Detect which cell encompasses the target text, then output its [x, y] center coordinate. 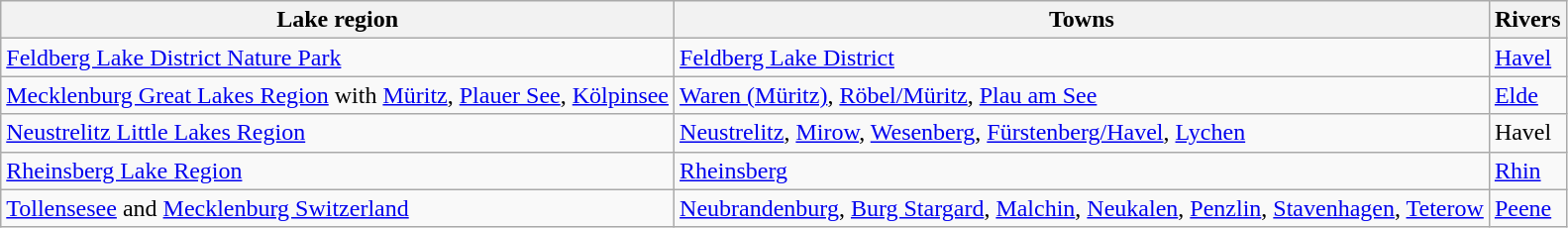
Tollensesee and Mecklenburg Switzerland [338, 208]
Rheinsberg Lake Region [338, 171]
Neustrelitz, Mirow, Wesenberg, Fürstenberg/Havel, Lychen [1082, 133]
Elde [1527, 95]
Mecklenburg Great Lakes Region with Müritz, Plauer See, Kölpinsee [338, 95]
Towns [1082, 20]
Rhin [1527, 171]
Rivers [1527, 20]
Peene [1527, 208]
Feldberg Lake District Nature Park [338, 57]
Feldberg Lake District [1082, 57]
Rheinsberg [1082, 171]
Waren (Müritz), Röbel/Müritz, Plau am See [1082, 95]
Lake region [338, 20]
Neustrelitz Little Lakes Region [338, 133]
Neubrandenburg, Burg Stargard, Malchin, Neukalen, Penzlin, Stavenhagen, Teterow [1082, 208]
